Return the [X, Y] coordinate for the center point of the cell that contains the specified text.  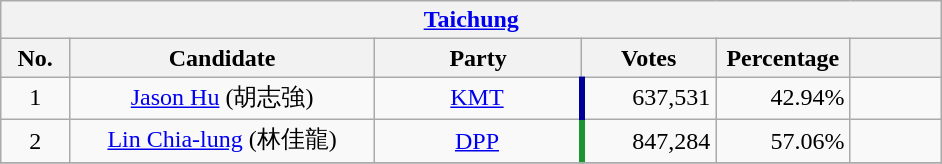
42.94% [783, 98]
Candidate [222, 58]
Lin Chia-lung (林佳龍) [222, 140]
847,284 [649, 140]
Jason Hu (胡志強) [222, 98]
KMT [478, 98]
2 [36, 140]
1 [36, 98]
Percentage [783, 58]
Party [478, 58]
DPP [478, 140]
Votes [649, 58]
Taichung [472, 20]
57.06% [783, 140]
637,531 [649, 98]
No. [36, 58]
